Identify which cell holds the provided text, then report its [x, y] central coordinate. 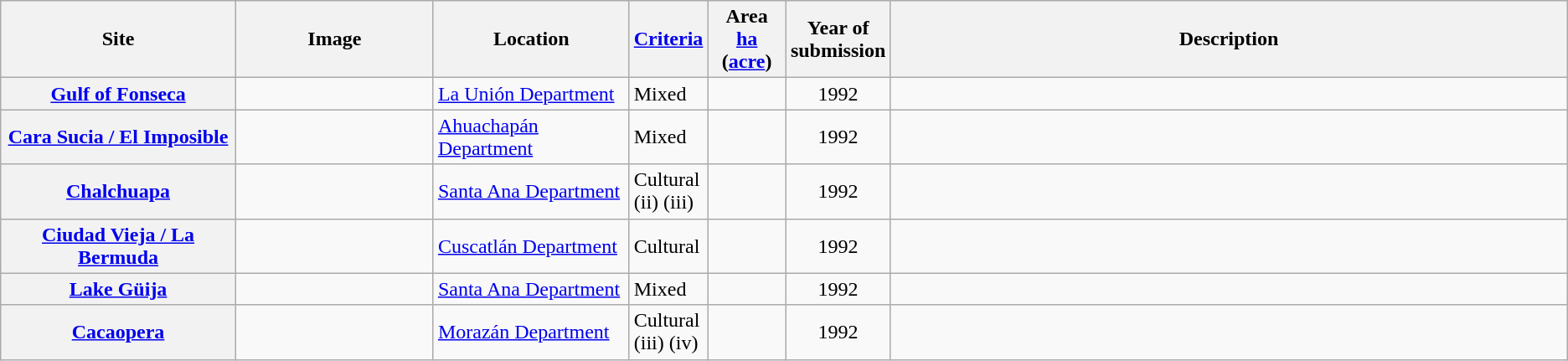
Cuscatlán Department [531, 246]
Year of submission [838, 39]
Cultural (ii) (iii) [668, 191]
Cara Sucia / El Imposible [119, 137]
Gulf of Fonseca [119, 94]
Ciudad Vieja / La Bermuda [119, 246]
Cultural (iii) (iv) [668, 332]
Location [531, 39]
Areaha (acre) [747, 39]
Chalchuapa [119, 191]
Cultural [668, 246]
La Unión Department [531, 94]
Image [334, 39]
Criteria [668, 39]
Ahuachapán Department [531, 137]
Morazán Department [531, 332]
Cacaopera [119, 332]
Description [1229, 39]
Lake Güija [119, 289]
Site [119, 39]
